Return (X, Y) of the center of cell containing provided text 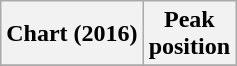
Peakposition (189, 34)
Chart (2016) (72, 34)
